Find where the given text appears and provide that cell's center as (X, Y) coordinate. 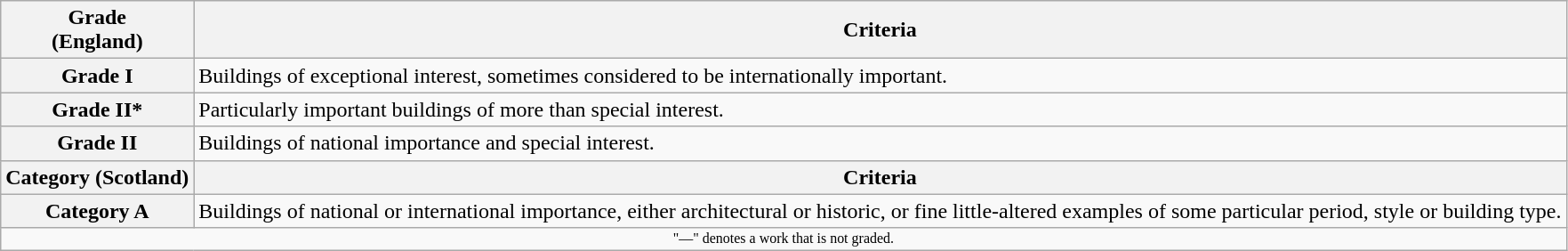
Category A (98, 211)
Buildings of national importance and special interest. (880, 143)
"—" denotes a work that is not graded. (784, 239)
Grade II (98, 143)
Buildings of exceptional interest, sometimes considered to be internationally important. (880, 76)
Category (Scotland) (98, 177)
Grade II* (98, 109)
Grade(England) (98, 30)
Grade I (98, 76)
Particularly important buildings of more than special interest. (880, 109)
